Determine the (x, y) coordinate at the center of the cell enclosing the given text.  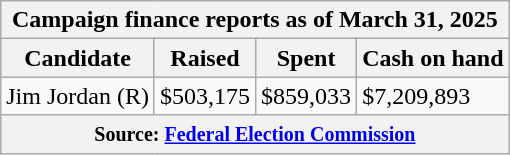
Raised (204, 58)
$503,175 (204, 96)
$859,033 (306, 96)
Spent (306, 58)
Campaign finance reports as of March 31, 2025 (255, 20)
Candidate (78, 58)
$7,209,893 (433, 96)
Source: Federal Election Commission (255, 134)
Jim Jordan (R) (78, 96)
Cash on hand (433, 58)
